Scan for the cell matching the given text and deliver its (x, y) coordinate at center. 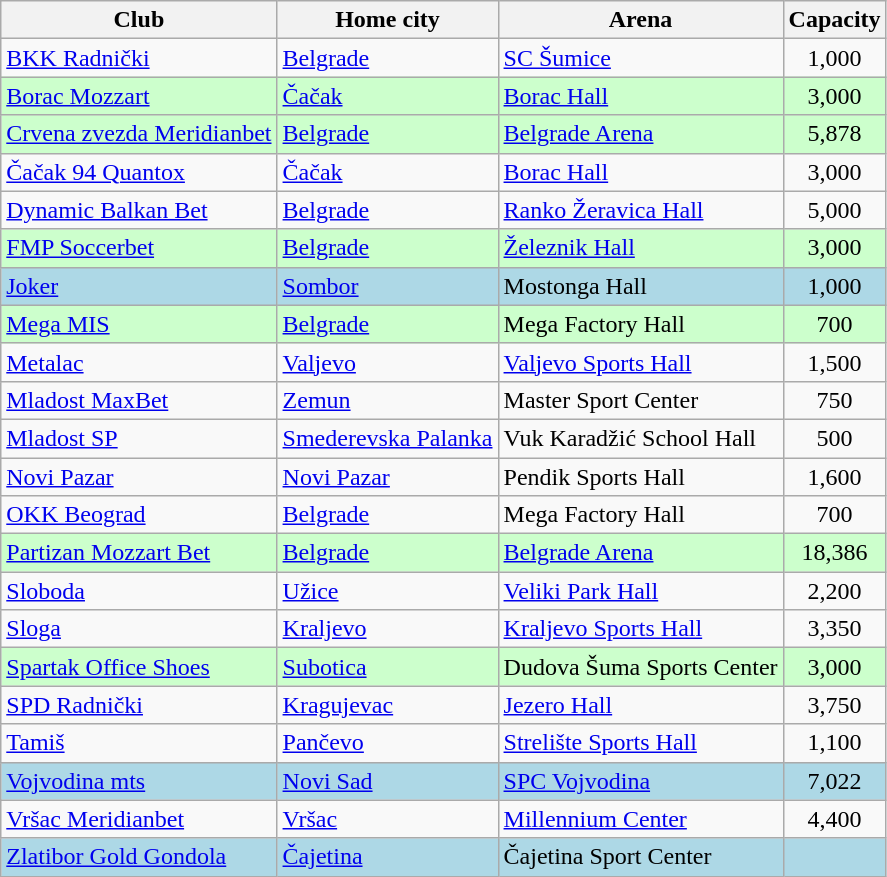
Sloboda (139, 591)
Tamiš (139, 743)
18,386 (834, 553)
7,022 (834, 781)
Dudova Šuma Sports Center (640, 667)
Subotica (388, 667)
500 (834, 438)
750 (834, 400)
Vojvodina mts (139, 781)
3,750 (834, 705)
Valjevo (388, 362)
Sombor (388, 286)
5,000 (834, 210)
Ranko Žeravica Hall (640, 210)
Vršac Meridianbet (139, 819)
Smederevska Palanka (388, 438)
Home city (388, 20)
BKK Radnički (139, 58)
Arena (640, 20)
OKK Beograd (139, 515)
1,600 (834, 477)
5,878 (834, 134)
Master Sport Center (640, 400)
Užice (388, 591)
Vuk Karadžić School Hall (640, 438)
Sloga (139, 629)
Zemun (388, 400)
Čajetina Sport Center (640, 857)
Železnik Hall (640, 248)
SPC Vojvodina (640, 781)
Spartak Office Shoes (139, 667)
Millennium Center (640, 819)
Veliki Park Hall (640, 591)
Pančevo (388, 743)
Kraljevo (388, 629)
Mostonga Hall (640, 286)
Joker (139, 286)
Pendik Sports Hall (640, 477)
FMP Soccerbet (139, 248)
Mladost MaxBet (139, 400)
Valjevo Sports Hall (640, 362)
Strelište Sports Hall (640, 743)
Čačak 94 Quantox (139, 172)
Kraljevo Sports Hall (640, 629)
Mladost SP (139, 438)
Capacity (834, 20)
Club (139, 20)
Vršac (388, 819)
Borac Mozzart (139, 96)
Dynamic Balkan Bet (139, 210)
Metalac (139, 362)
SPD Radnički (139, 705)
Zlatibor Gold Gondola (139, 857)
1,500 (834, 362)
Novi Sad (388, 781)
Crvena zvezda Meridianbet (139, 134)
Čajetina (388, 857)
SC Šumice (640, 58)
Mega MIS (139, 324)
4,400 (834, 819)
Partizan Mozzart Bet (139, 553)
1,100 (834, 743)
Jezero Hall (640, 705)
2,200 (834, 591)
Kragujevac (388, 705)
3,350 (834, 629)
